Return the (X, Y) coordinate for the center point of the cell that contains the specified text.  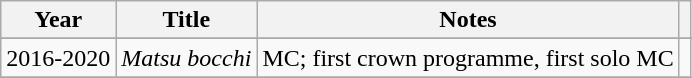
Year (58, 20)
Title (186, 20)
Notes (468, 20)
MC; first crown programme, first solo MC (468, 58)
Matsu bocchi (186, 58)
2016-2020 (58, 58)
